From the cell containing the given text, extract its center point as (X, Y) coordinate. 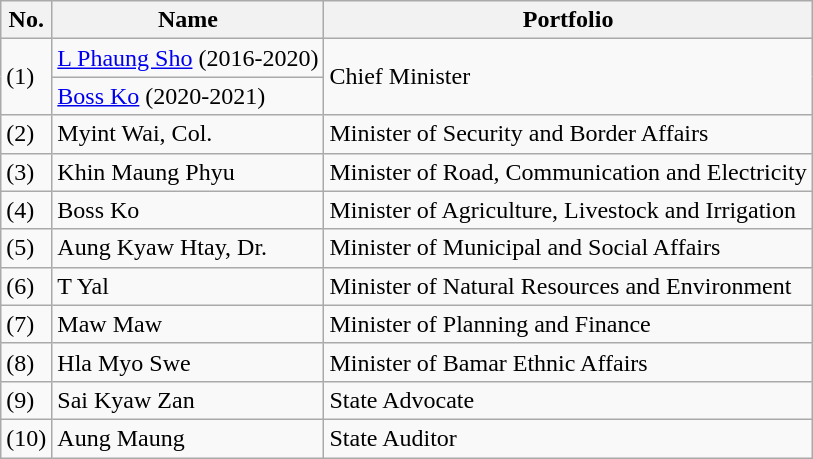
Boss Ko (188, 210)
Chief Minister (568, 77)
Sai Kyaw Zan (188, 400)
Name (188, 20)
Minister of Natural Resources and Environment (568, 286)
Minister of Agriculture, Livestock and Irrigation (568, 210)
Myint Wai, Col. (188, 134)
State Auditor (568, 438)
(2) (26, 134)
Minister of Security and Border Affairs (568, 134)
(1) (26, 77)
(6) (26, 286)
(9) (26, 400)
(10) (26, 438)
(7) (26, 324)
(3) (26, 172)
State Advocate (568, 400)
Minister of Road, Communication and Electricity (568, 172)
Hla Myo Swe (188, 362)
Aung Kyaw Htay, Dr. (188, 248)
Minister of Bamar Ethnic Affairs (568, 362)
(4) (26, 210)
Maw Maw (188, 324)
(5) (26, 248)
(8) (26, 362)
Minister of Planning and Finance (568, 324)
T Yal (188, 286)
Khin Maung Phyu (188, 172)
Boss Ko (2020-2021) (188, 96)
Minister of Municipal and Social Affairs (568, 248)
Aung Maung (188, 438)
No. (26, 20)
Portfolio (568, 20)
L Phaung Sho (2016-2020) (188, 58)
